Extract the (X, Y) coordinate from the center of the cell holding the provided text.  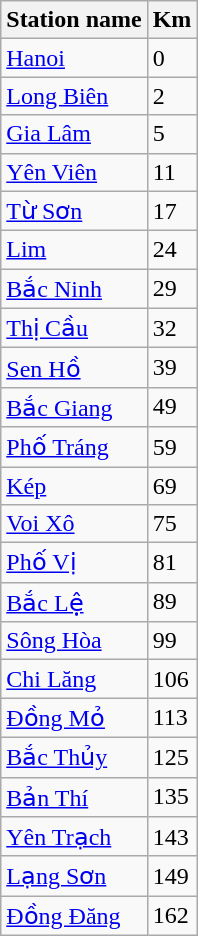
Lạng Sơn (74, 876)
Phố Tráng (74, 447)
5 (172, 134)
49 (172, 407)
59 (172, 447)
89 (172, 602)
Long Biên (74, 96)
69 (172, 485)
Bắc Ninh (74, 289)
Sen Hồ (74, 368)
99 (172, 641)
Thị Cầu (74, 328)
75 (172, 524)
Bắc Lệ (74, 602)
Sông Hòa (74, 641)
135 (172, 797)
Bắc Giang (74, 407)
Đồng Mỏ (74, 718)
32 (172, 328)
Phố Vị (74, 563)
Km (172, 20)
17 (172, 211)
Hanoi (74, 58)
Station name (74, 20)
Gia Lâm (74, 134)
0 (172, 58)
2 (172, 96)
106 (172, 679)
Từ Sơn (74, 211)
Bản Thí (74, 797)
24 (172, 250)
Chi Lăng (74, 679)
Voi Xô (74, 524)
39 (172, 368)
162 (172, 916)
29 (172, 289)
Yên Viên (74, 172)
Đồng Đăng (74, 916)
125 (172, 757)
Kép (74, 485)
143 (172, 837)
11 (172, 172)
81 (172, 563)
113 (172, 718)
Yên Trạch (74, 837)
149 (172, 876)
Bắc Thủy (74, 757)
Lim (74, 250)
